Capture the cell that displays the provided text and extract its [x, y] central coordinate. 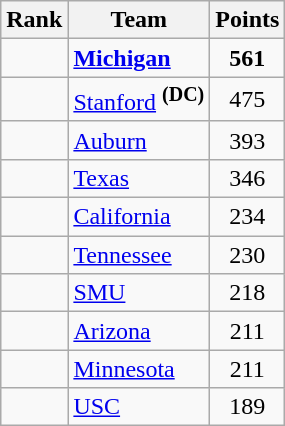
Auburn [139, 140]
393 [248, 140]
475 [248, 100]
230 [248, 255]
SMU [139, 293]
Stanford (DC) [139, 100]
USC [139, 407]
Arizona [139, 331]
Texas [139, 178]
189 [248, 407]
Tennessee [139, 255]
Michigan [139, 58]
California [139, 217]
Points [248, 20]
Team [139, 20]
Minnesota [139, 369]
561 [248, 58]
346 [248, 178]
Rank [34, 20]
234 [248, 217]
218 [248, 293]
